Detect which cell encompasses the target text, then output its [x, y] center coordinate. 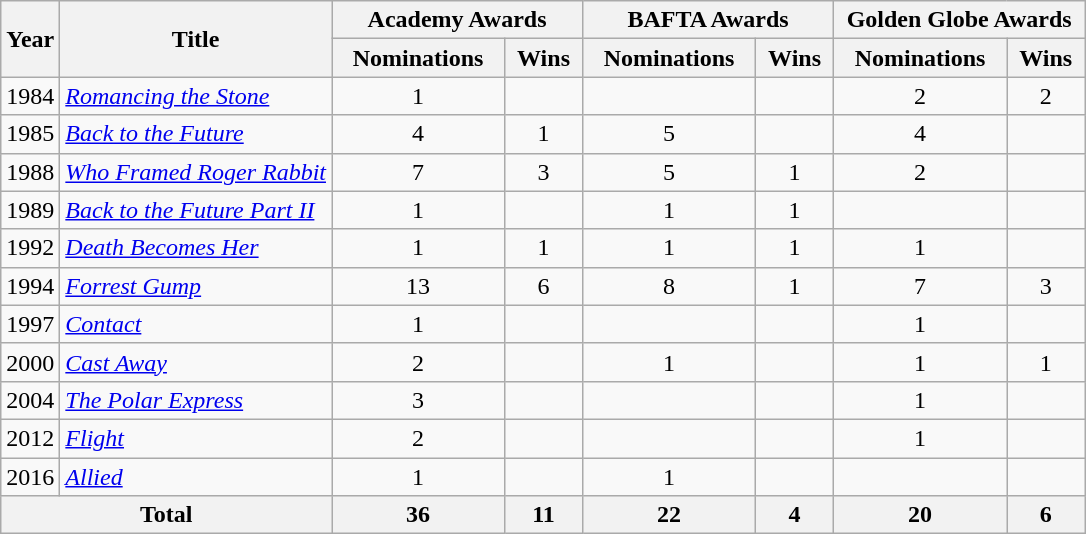
1992 [30, 248]
Back to the Future Part II [196, 210]
BAFTA Awards [708, 20]
20 [920, 515]
Flight [196, 438]
13 [418, 286]
8 [670, 286]
Contact [196, 324]
Cast Away [196, 362]
Year [30, 39]
Title [196, 39]
11 [543, 515]
Golden Globe Awards [960, 20]
The Polar Express [196, 400]
1985 [30, 134]
22 [670, 515]
Romancing the Stone [196, 96]
36 [418, 515]
Forrest Gump [196, 286]
2000 [30, 362]
1984 [30, 96]
2016 [30, 477]
2012 [30, 438]
Academy Awards [458, 20]
Death Becomes Her [196, 248]
1997 [30, 324]
Back to the Future [196, 134]
Allied [196, 477]
Total [166, 515]
2004 [30, 400]
Who Framed Roger Rabbit [196, 172]
1989 [30, 210]
1988 [30, 172]
1994 [30, 286]
